Provide the [X, Y] coordinate of the cell's center where the given text is located.  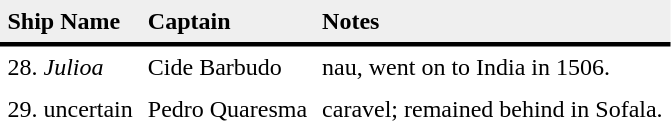
Captain [227, 22]
Ship Name [70, 22]
nau, went on to India in 1506. [493, 66]
28. Julioa [70, 66]
Notes [493, 22]
Cide Barbudo [227, 66]
